From the cell containing the given text, extract its center point as [X, Y] coordinate. 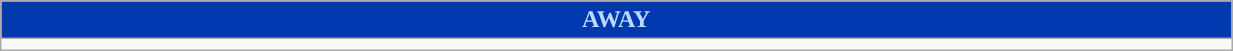
AWAY [616, 20]
